Determine the (x, y) coordinate at the center of the cell enclosing the given text.  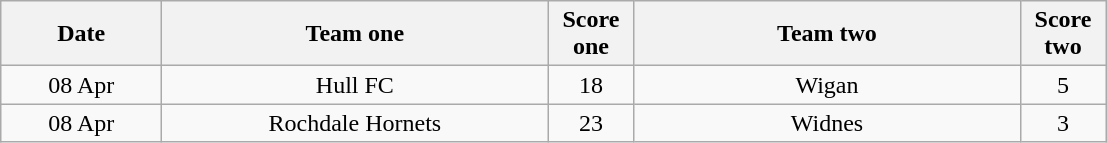
Widnes (827, 123)
18 (591, 85)
Team two (827, 34)
Rochdale Hornets (355, 123)
3 (1063, 123)
Score one (591, 34)
5 (1063, 85)
Score two (1063, 34)
23 (591, 123)
Date (82, 34)
Hull FC (355, 85)
Wigan (827, 85)
Team one (355, 34)
